From the cell containing the given text, extract its center point as [x, y] coordinate. 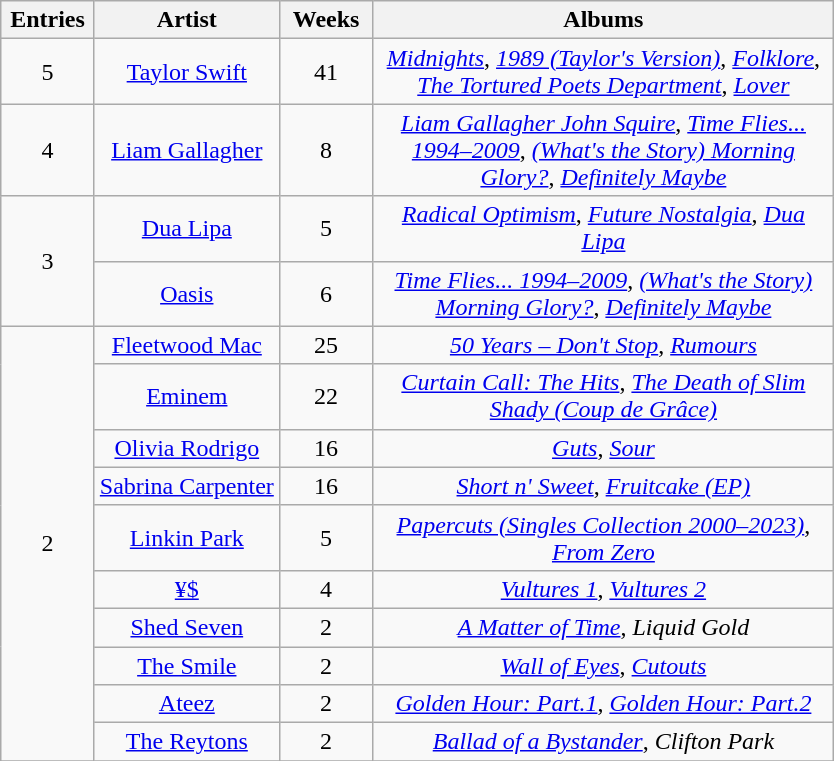
A Matter of Time, Liquid Gold [604, 627]
Artist [186, 20]
Liam Gallagher [186, 150]
Dua Lipa [186, 228]
The Smile [186, 665]
Taylor Swift [186, 72]
Oasis [186, 294]
Midnights, 1989 (Taylor's Version), Folklore, The Tortured Poets Department, Lover [604, 72]
Entries [48, 20]
Fleetwood Mac [186, 345]
Short n' Sweet, Fruitcake (EP) [604, 486]
6 [326, 294]
Ballad of a Bystander, Clifton Park [604, 742]
Radical Optimism, Future Nostalgia, Dua Lipa [604, 228]
Papercuts (Singles Collection 2000–2023), From Zero [604, 538]
Weeks [326, 20]
Curtain Call: The Hits, The Death of Slim Shady (Coup de Grâce) [604, 396]
50 Years – Don't Stop, Rumours [604, 345]
¥$ [186, 589]
Shed Seven [186, 627]
41 [326, 72]
25 [326, 345]
8 [326, 150]
Golden Hour: Part.1, Golden Hour: Part.2 [604, 704]
Wall of Eyes, Cutouts [604, 665]
Vultures 1, Vultures 2 [604, 589]
Albums [604, 20]
Linkin Park [186, 538]
Ateez [186, 704]
The Reytons [186, 742]
Sabrina Carpenter [186, 486]
Liam Gallagher John Squire, Time Flies... 1994–2009, (What's the Story) Morning Glory?, Definitely Maybe [604, 150]
Olivia Rodrigo [186, 448]
Time Flies... 1994–2009, (What's the Story) Morning Glory?, Definitely Maybe [604, 294]
22 [326, 396]
Eminem [186, 396]
Guts, Sour [604, 448]
3 [48, 261]
